Output the (X, Y) coordinate of the center of the cell containing the given text.  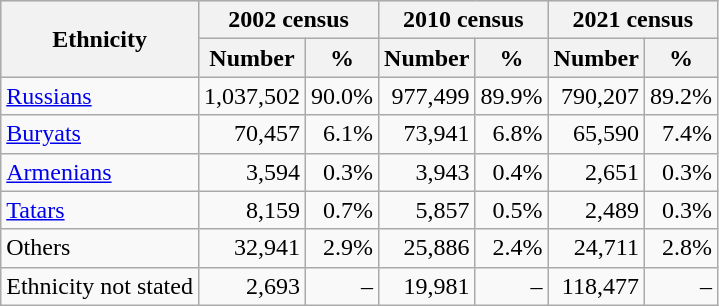
790,207 (596, 96)
19,981 (427, 286)
Russians (100, 96)
1,037,502 (252, 96)
Buryats (100, 134)
25,886 (427, 248)
977,499 (427, 96)
2.8% (680, 248)
Ethnicity not stated (100, 286)
2,693 (252, 286)
65,590 (596, 134)
3,943 (427, 172)
2,651 (596, 172)
73,941 (427, 134)
0.7% (342, 210)
2,489 (596, 210)
89.9% (512, 96)
70,457 (252, 134)
8,159 (252, 210)
Others (100, 248)
3,594 (252, 172)
90.0% (342, 96)
2002 census (288, 20)
5,857 (427, 210)
2.9% (342, 248)
32,941 (252, 248)
Ethnicity (100, 39)
89.2% (680, 96)
0.4% (512, 172)
2.4% (512, 248)
6.1% (342, 134)
118,477 (596, 286)
0.5% (512, 210)
Tatars (100, 210)
6.8% (512, 134)
2021 census (632, 20)
24,711 (596, 248)
2010 census (464, 20)
7.4% (680, 134)
Armenians (100, 172)
